Identify which cell holds the provided text, then report its [x, y] central coordinate. 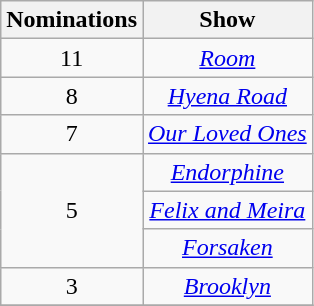
11 [72, 58]
Room [227, 58]
Felix and Meira [227, 210]
5 [72, 210]
Nominations [72, 20]
Forsaken [227, 248]
Endorphine [227, 172]
Show [227, 20]
8 [72, 96]
Hyena Road [227, 96]
Brooklyn [227, 286]
7 [72, 134]
3 [72, 286]
Our Loved Ones [227, 134]
